Detect which cell encompasses the target text, then output its (X, Y) center coordinate. 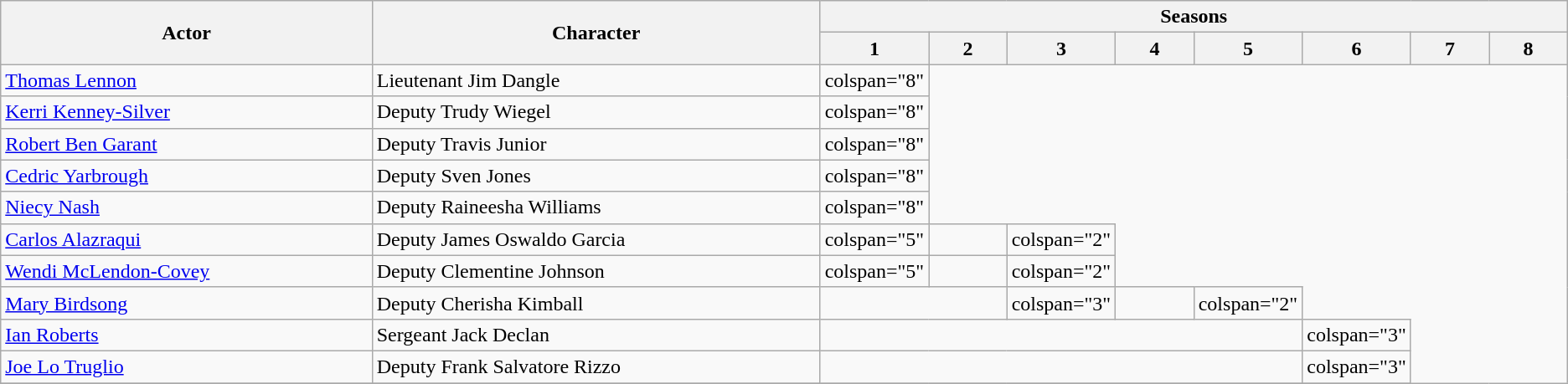
1 (874, 49)
Kerri Kenney-Silver (186, 112)
Joe Lo Truglio (186, 366)
7 (1450, 49)
5 (1248, 49)
Sergeant Jack Declan (596, 335)
Thomas Lennon (186, 80)
8 (1529, 49)
3 (1061, 49)
Deputy James Oswaldo Garcia (596, 239)
Robert Ben Garant (186, 144)
Character (596, 33)
Deputy Raineesha Williams (596, 207)
Seasons (1194, 17)
Cedric Yarbrough (186, 176)
Deputy Clementine Johnson (596, 271)
Actor (186, 33)
Mary Birdsong (186, 303)
Ian Roberts (186, 335)
Wendi McLendon-Covey (186, 271)
Lieutenant Jim Dangle (596, 80)
Deputy Sven Jones (596, 176)
2 (968, 49)
Deputy Cherisha Kimball (596, 303)
Niecy Nash (186, 207)
Deputy Travis Junior (596, 144)
Deputy Frank Salvatore Rizzo (596, 366)
4 (1155, 49)
Carlos Alazraqui (186, 239)
6 (1357, 49)
Deputy Trudy Wiegel (596, 112)
